For the text-containing cell, return its midpoint in [x, y] coordinate format. 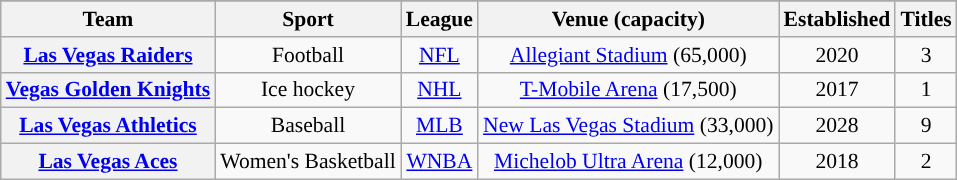
2017 [838, 90]
Team [108, 19]
1 [926, 90]
2018 [838, 162]
Venue (capacity) [628, 19]
League [440, 19]
2 [926, 162]
WNBA [440, 162]
Sport [308, 19]
NFL [440, 55]
2020 [838, 55]
NHL [440, 90]
T-Mobile Arena (17,500) [628, 90]
Allegiant Stadium (65,000) [628, 55]
Michelob Ultra Arena (12,000) [628, 162]
Vegas Golden Knights [108, 90]
Established [838, 19]
Las Vegas Aces [108, 162]
Ice hockey [308, 90]
Titles [926, 19]
MLB [440, 126]
Baseball [308, 126]
3 [926, 55]
Las Vegas Athletics [108, 126]
9 [926, 126]
New Las Vegas Stadium (33,000) [628, 126]
Women's Basketball [308, 162]
Football [308, 55]
Las Vegas Raiders [108, 55]
2028 [838, 126]
